From the cell containing the given text, extract its center point as (X, Y) coordinate. 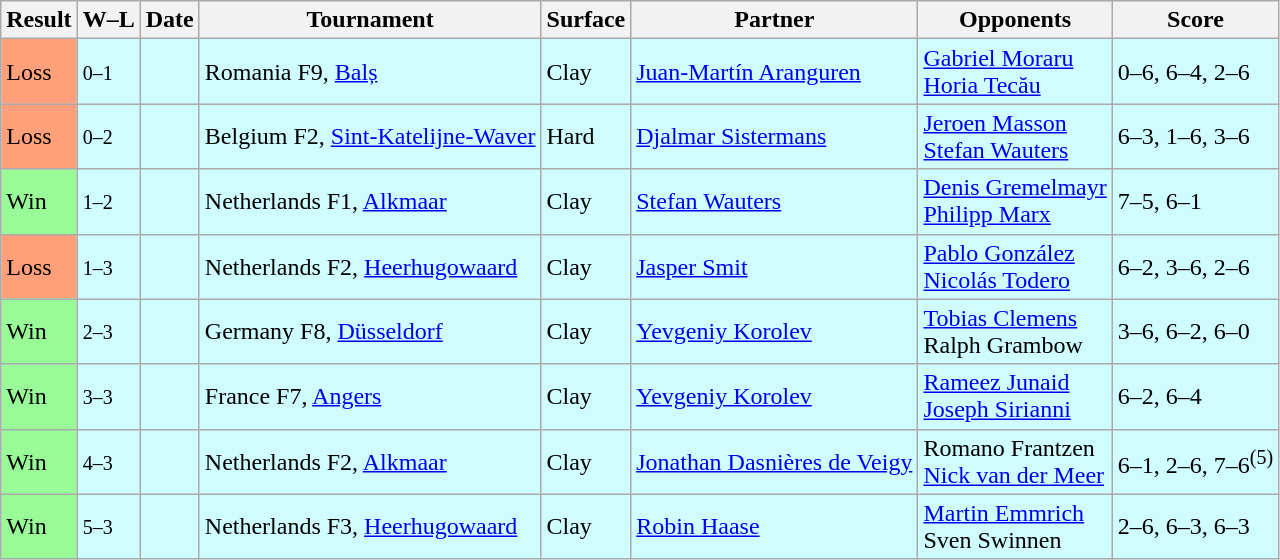
Romania F9, Balș (370, 72)
Netherlands F1, Alkmaar (370, 202)
Denis Gremelmayr Philipp Marx (1015, 202)
Romano Frantzen Nick van der Meer (1015, 462)
6–2, 6–4 (1195, 396)
0–6, 6–4, 2–6 (1195, 72)
1–2 (108, 202)
Pablo González Nicolás Todero (1015, 266)
Tobias Clemens Ralph Grambow (1015, 332)
Date (170, 20)
Hard (586, 136)
Belgium F2, Sint-Katelijne-Waver (370, 136)
Juan-Martín Aranguren (774, 72)
Gabriel Moraru Horia Tecău (1015, 72)
Djalmar Sistermans (774, 136)
France F7, Angers (370, 396)
Result (39, 20)
6–3, 1–6, 3–6 (1195, 136)
W–L (108, 20)
Rameez Junaid Joseph Sirianni (1015, 396)
Netherlands F2, Heerhugowaard (370, 266)
Martin Emmrich Sven Swinnen (1015, 526)
3–3 (108, 396)
Jasper Smit (774, 266)
0–1 (108, 72)
Tournament (370, 20)
0–2 (108, 136)
2–3 (108, 332)
1–3 (108, 266)
Surface (586, 20)
Jonathan Dasnières de Veigy (774, 462)
4–3 (108, 462)
Robin Haase (774, 526)
6–2, 3–6, 2–6 (1195, 266)
2–6, 6–3, 6–3 (1195, 526)
Netherlands F2, Alkmaar (370, 462)
6–1, 2–6, 7–6(5) (1195, 462)
5–3 (108, 526)
Opponents (1015, 20)
Stefan Wauters (774, 202)
Netherlands F3, Heerhugowaard (370, 526)
Jeroen Masson Stefan Wauters (1015, 136)
Score (1195, 20)
Germany F8, Düsseldorf (370, 332)
3–6, 6–2, 6–0 (1195, 332)
7–5, 6–1 (1195, 202)
Partner (774, 20)
